Provide the [X, Y] coordinate of the cell's center where the given text is located.  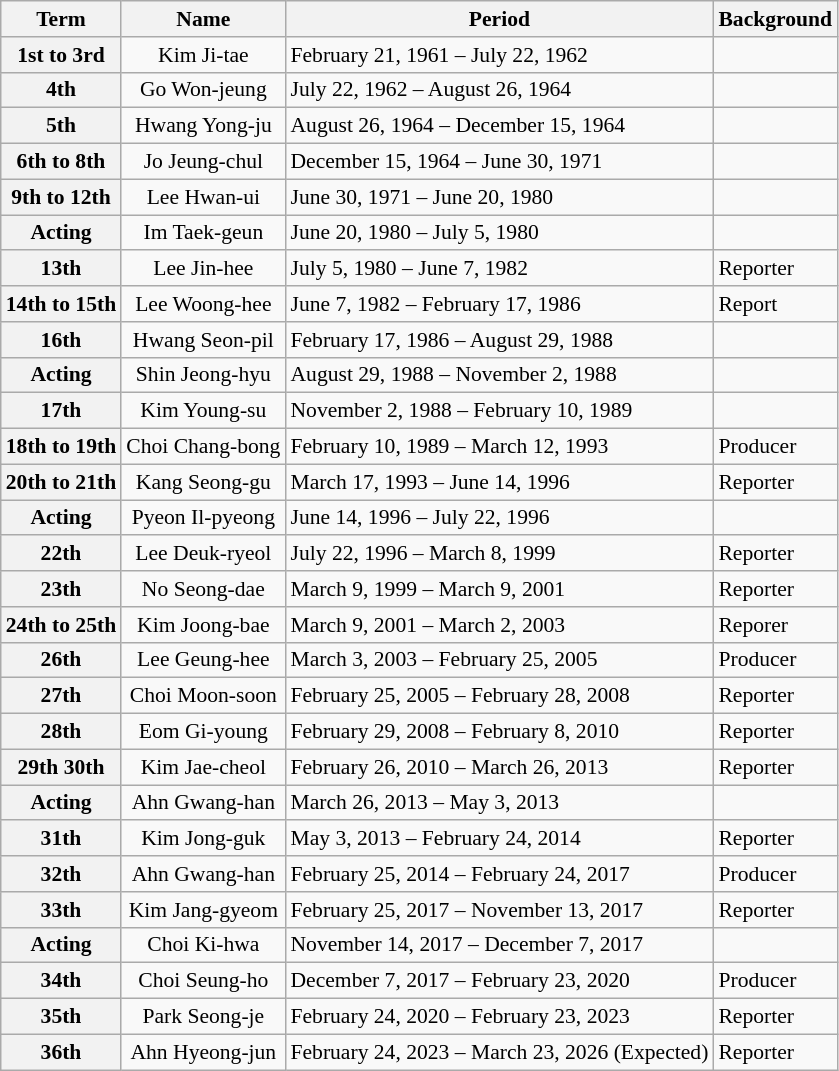
Lee Hwan-ui [203, 197]
23th [61, 589]
March 9, 1999 – March 9, 2001 [499, 589]
Park Seong-je [203, 1017]
32th [61, 874]
Lee Geung-hee [203, 660]
February 21, 1961 – July 22, 1962 [499, 55]
Lee Woong-hee [203, 304]
27th [61, 696]
February 26, 2010 – March 26, 2013 [499, 767]
March 17, 1993 – June 14, 1996 [499, 482]
35th [61, 1017]
Lee Jin-hee [203, 269]
June 20, 1980 – July 5, 1980 [499, 233]
Lee Deuk-ryeol [203, 554]
24th to 25th [61, 625]
February 25, 2014 – February 24, 2017 [499, 874]
Ahn Hyeong-jun [203, 1052]
June 7, 1982 – February 17, 1986 [499, 304]
18th to 19th [61, 447]
July 22, 1996 – March 8, 1999 [499, 554]
February 25, 2005 – February 28, 2008 [499, 696]
Choi Moon-soon [203, 696]
Term [61, 19]
November 14, 2017 – December 7, 2017 [499, 945]
Kim Young-su [203, 411]
February 25, 2017 – November 13, 2017 [499, 910]
Choi Ki-hwa [203, 945]
Choi Chang-bong [203, 447]
Choi Seung-ho [203, 981]
Jo Jeung-chul [203, 162]
5th [61, 126]
13th [61, 269]
Hwang Yong-ju [203, 126]
Kim Jang-gyeom [203, 910]
4th [61, 90]
February 24, 2023 – March 23, 2026 (Expected) [499, 1052]
1st to 3rd [61, 55]
Im Taek-geun [203, 233]
December 7, 2017 – February 23, 2020 [499, 981]
February 29, 2008 – February 8, 2010 [499, 732]
26th [61, 660]
December 15, 1964 – June 30, 1971 [499, 162]
Kang Seong-gu [203, 482]
November 2, 1988 – February 10, 1989 [499, 411]
Shin Jeong-hyu [203, 375]
20th to 21th [61, 482]
February 17, 1986 – August 29, 1988 [499, 340]
Reporer [775, 625]
14th to 15th [61, 304]
July 5, 1980 – June 7, 1982 [499, 269]
No Seong-dae [203, 589]
June 14, 1996 – July 22, 1996 [499, 518]
Background [775, 19]
9th to 12th [61, 197]
March 3, 2003 – February 25, 2005 [499, 660]
February 10, 1989 – March 12, 1993 [499, 447]
March 9, 2001 – March 2, 2003 [499, 625]
June 30, 1971 – June 20, 1980 [499, 197]
May 3, 2013 – February 24, 2014 [499, 839]
Go Won-jeung [203, 90]
33th [61, 910]
6th to 8th [61, 162]
Kim Jae-cheol [203, 767]
Hwang Seon-pil [203, 340]
34th [61, 981]
Name [203, 19]
Report [775, 304]
Kim Joong-bae [203, 625]
29th 30th [61, 767]
August 26, 1964 – December 15, 1964 [499, 126]
Kim Ji-tae [203, 55]
28th [61, 732]
Period [499, 19]
31th [61, 839]
March 26, 2013 – May 3, 2013 [499, 803]
Pyeon Il-pyeong [203, 518]
36th [61, 1052]
August 29, 1988 – November 2, 1988 [499, 375]
February 24, 2020 – February 23, 2023 [499, 1017]
16th [61, 340]
17th [61, 411]
22th [61, 554]
Kim Jong-guk [203, 839]
July 22, 1962 – August 26, 1964 [499, 90]
Eom Gi-young [203, 732]
